Detect which cell encompasses the target text, then output its [X, Y] center coordinate. 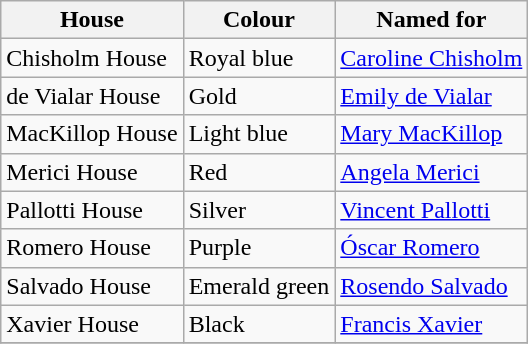
MacKillop House [92, 134]
Red [259, 172]
Óscar Romero [432, 248]
Merici House [92, 172]
Romero House [92, 248]
Vincent Pallotti [432, 210]
Silver [259, 210]
Chisholm House [92, 58]
Rosendo Salvado [432, 286]
Salvado House [92, 286]
Mary MacKillop [432, 134]
Gold [259, 96]
Black [259, 324]
Royal blue [259, 58]
Angela Merici [432, 172]
Francis Xavier [432, 324]
Emily de Vialar [432, 96]
Purple [259, 248]
Colour [259, 20]
Emerald green [259, 286]
Named for [432, 20]
Pallotti House [92, 210]
Caroline Chisholm [432, 58]
de Vialar House [92, 96]
Light blue [259, 134]
House [92, 20]
Xavier House [92, 324]
